Return the [X, Y] coordinate for the center point of the cell that contains the specified text.  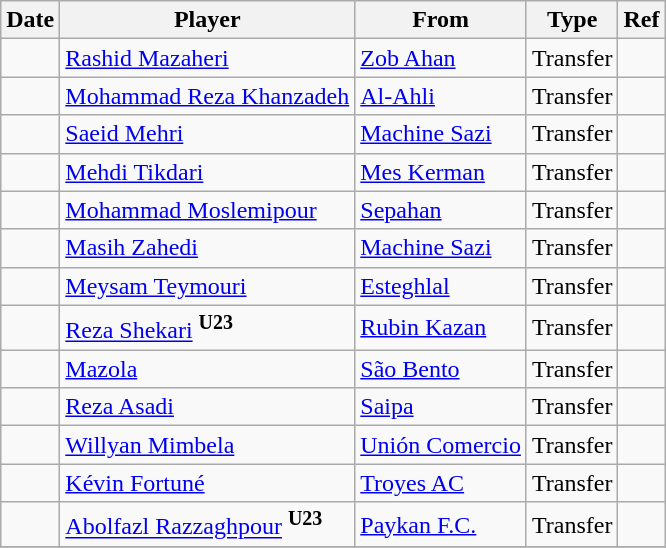
Mes Kerman [441, 172]
Ref [642, 20]
Reza Asadi [208, 407]
Date [30, 20]
From [441, 20]
Unión Comercio [441, 445]
Masih Zahedi [208, 248]
Sepahan [441, 210]
Kévin Fortuné [208, 483]
Mohammad Reza Khanzadeh [208, 96]
Al-Ahli [441, 96]
Saeid Mehri [208, 134]
Paykan F.C. [441, 524]
Abolfazl Razzaghpour U23 [208, 524]
Type [572, 20]
Mazola [208, 369]
Mohammad Moslemipour [208, 210]
Esteghlal [441, 286]
Saipa [441, 407]
Troyes AC [441, 483]
Rashid Mazaheri [208, 58]
Mehdi Tikdari [208, 172]
Rubin Kazan [441, 328]
Meysam Teymouri [208, 286]
Reza Shekari U23 [208, 328]
Player [208, 20]
Zob Ahan [441, 58]
São Bento [441, 369]
Willyan Mimbela [208, 445]
